Pinpoint the cell where the given text exists, returning its (X, Y) midpoint coordinate. 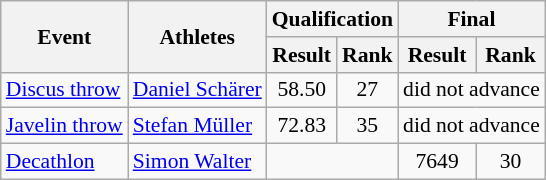
Daniel Schärer (198, 90)
Event (64, 36)
30 (510, 162)
58.50 (302, 90)
35 (368, 126)
27 (368, 90)
Athletes (198, 36)
Javelin throw (64, 126)
Simon Walter (198, 162)
Final (472, 19)
Stefan Müller (198, 126)
7649 (437, 162)
Discus throw (64, 90)
72.83 (302, 126)
Qualification (332, 19)
Decathlon (64, 162)
